Identify which cell holds the provided text, then report its (X, Y) central coordinate. 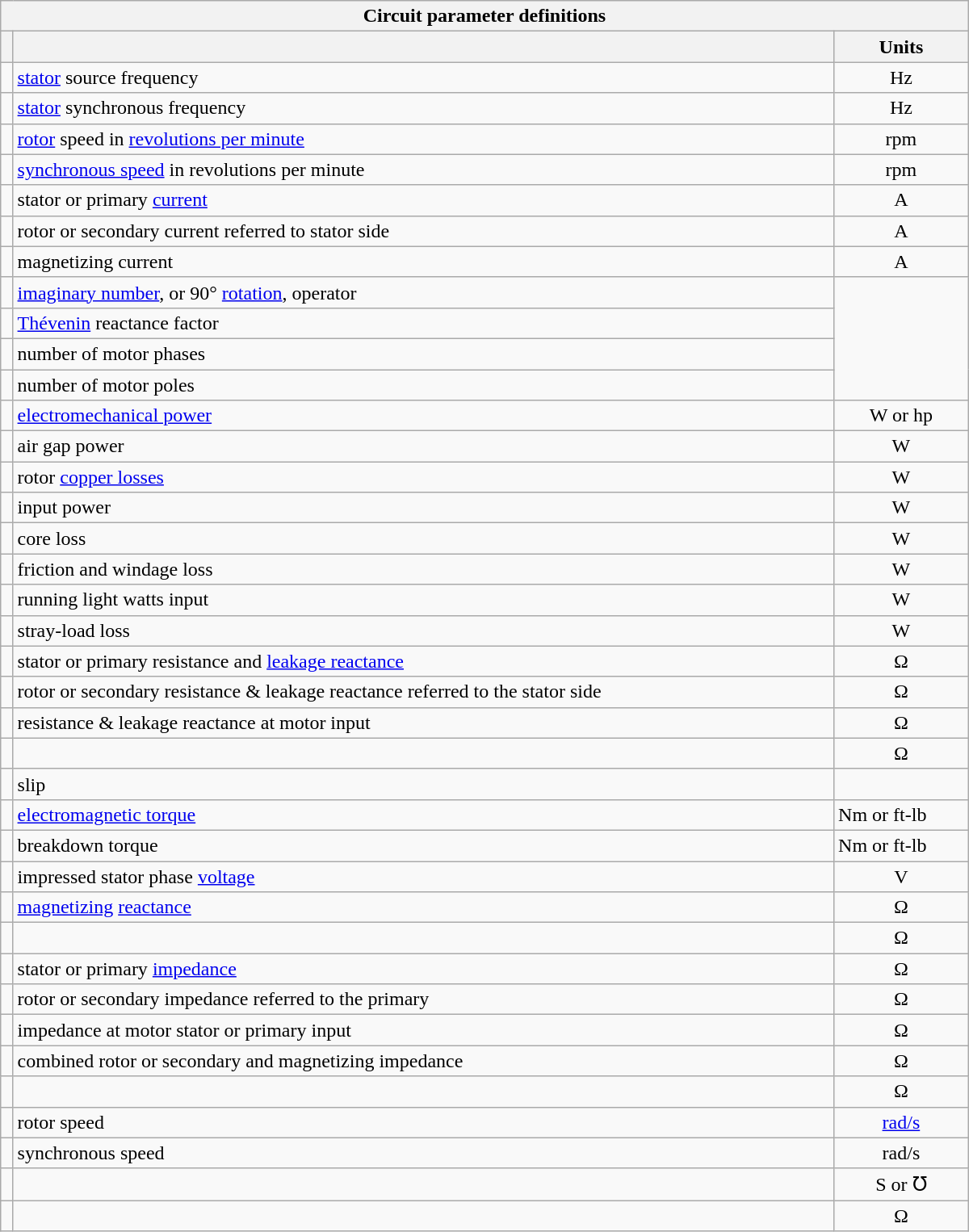
synchronous speed (423, 1153)
Circuit parameter definitions (484, 16)
core loss (423, 538)
resistance & leakage reactance at motor input (423, 723)
Thévenin reactance factor (423, 323)
S or Ʊ (901, 1184)
impressed stator phase voltage (423, 876)
input power (423, 508)
breakdown torque (423, 845)
combined rotor or secondary and magnetizing impedance (423, 1061)
imaginary number, or 90° rotation, operator (423, 292)
W or hp (901, 416)
magnetizing reactance (423, 907)
slip (423, 784)
rotor or secondary impedance referred to the primary (423, 999)
stator synchronous frequency (423, 108)
electromagnetic torque (423, 815)
synchronous speed in revolutions per minute (423, 170)
rotor copper losses (423, 477)
friction and windage loss (423, 569)
stray-load loss (423, 631)
running light watts input (423, 600)
electromechanical power (423, 416)
rotor or secondary current referred to stator side (423, 231)
rotor speed (423, 1122)
number of motor poles (423, 385)
number of motor phases (423, 354)
impedance at motor stator or primary input (423, 1030)
air gap power (423, 446)
stator or primary impedance (423, 969)
stator or primary resistance and leakage reactance (423, 661)
stator or primary current (423, 200)
stator source frequency (423, 78)
magnetizing current (423, 262)
rotor speed in revolutions per minute (423, 139)
Units (901, 47)
rotor or secondary resistance & leakage reactance referred to the stator side (423, 692)
V (901, 876)
